Provide the (x, y) coordinate of the cell's center where the given text is located.  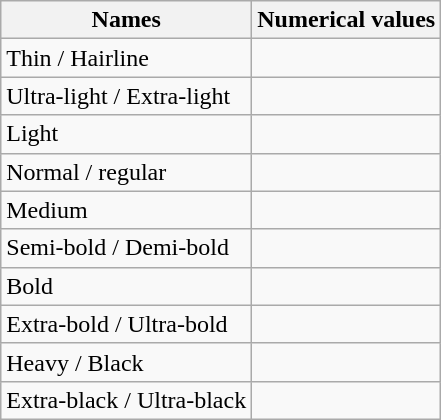
Ultra-light / Extra-light (126, 96)
Medium (126, 210)
Bold (126, 286)
Thin / Hairline (126, 58)
Extra-bold / Ultra-bold (126, 324)
Names (126, 20)
Heavy / Black (126, 362)
Semi-bold / Demi-bold (126, 248)
Extra-black / Ultra-black (126, 400)
Light (126, 134)
Normal / regular (126, 172)
Numerical values (346, 20)
